Scan for the cell matching the given text and deliver its [x, y] coordinate at center. 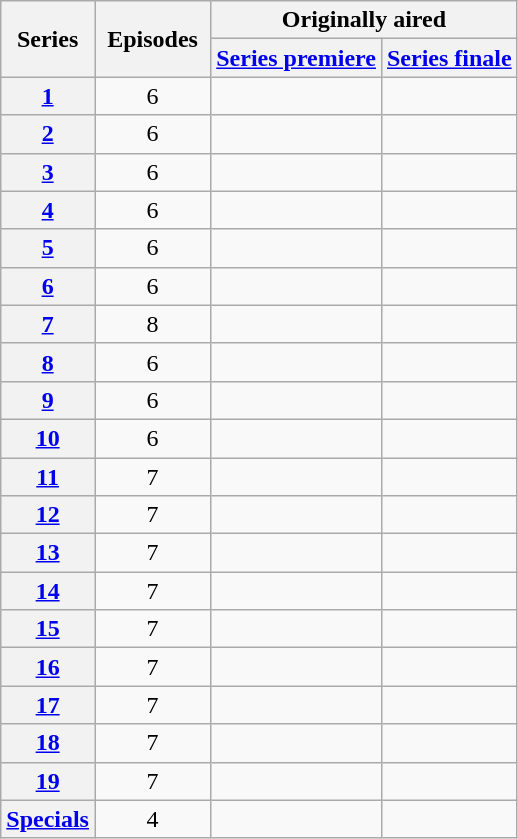
17 [48, 705]
Series premiere [296, 58]
10 [48, 438]
3 [48, 172]
12 [48, 515]
Series [48, 39]
15 [48, 629]
9 [48, 400]
19 [48, 781]
Episodes [152, 39]
18 [48, 743]
Series finale [449, 58]
16 [48, 667]
14 [48, 591]
5 [48, 248]
Specials [48, 819]
13 [48, 553]
1 [48, 96]
Originally aired [364, 20]
2 [48, 134]
11 [48, 477]
